Find where the given text appears and provide that cell's center as (x, y) coordinate. 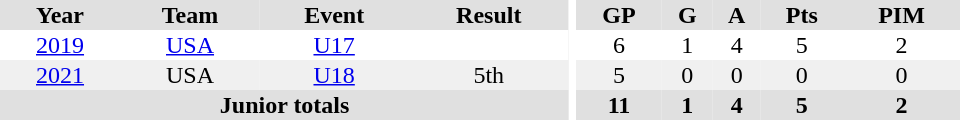
U17 (334, 45)
2021 (60, 75)
GP (619, 15)
G (688, 15)
Team (190, 15)
5th (488, 75)
Pts (802, 15)
11 (619, 105)
Junior totals (284, 105)
PIM (902, 15)
Event (334, 15)
Result (488, 15)
2019 (60, 45)
A (737, 15)
6 (619, 45)
Year (60, 15)
U18 (334, 75)
